Find where the given text appears and provide that cell's center as [X, Y] coordinate. 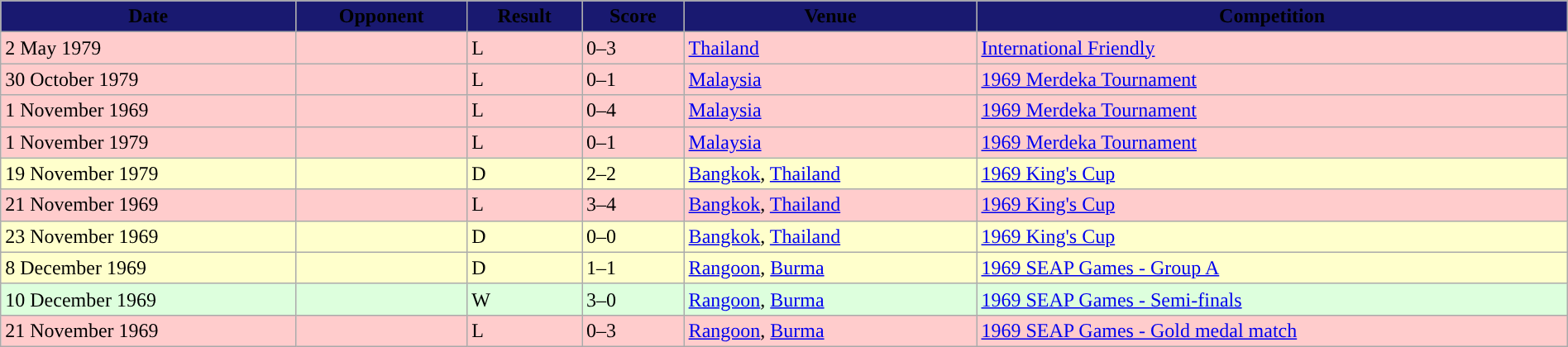
8 December 1969 [149, 268]
10 December 1969 [149, 299]
1 November 1979 [149, 142]
Venue [830, 17]
0–0 [633, 236]
International Friendly [1272, 48]
30 October 1979 [149, 79]
Date [149, 17]
2 May 1979 [149, 48]
3–4 [633, 205]
1969 SEAP Games - Gold medal match [1272, 330]
23 November 1969 [149, 236]
Result [524, 17]
19 November 1979 [149, 173]
1 November 1969 [149, 111]
Score [633, 17]
W [524, 299]
Opponent [382, 17]
2–2 [633, 173]
1969 SEAP Games - Group A [1272, 268]
0–4 [633, 111]
1–1 [633, 268]
3–0 [633, 299]
Competition [1272, 17]
1969 SEAP Games - Semi-finals [1272, 299]
Thailand [830, 48]
